Provide the (x, y) coordinate of the cell's center where the given text is located.  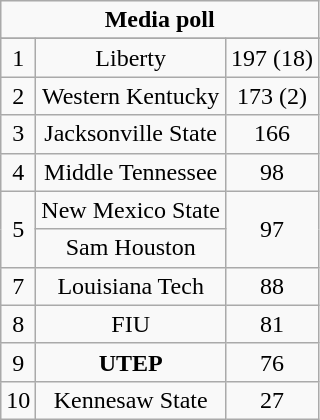
Middle Tennessee (131, 172)
Media poll (160, 20)
7 (18, 286)
Jacksonville State (131, 134)
Sam Houston (131, 248)
Kennesaw State (131, 400)
4 (18, 172)
166 (272, 134)
197 (18) (272, 58)
27 (272, 400)
8 (18, 324)
2 (18, 96)
3 (18, 134)
New Mexico State (131, 210)
76 (272, 362)
81 (272, 324)
Louisiana Tech (131, 286)
88 (272, 286)
98 (272, 172)
10 (18, 400)
Liberty (131, 58)
9 (18, 362)
1 (18, 58)
97 (272, 229)
5 (18, 229)
173 (2) (272, 96)
UTEP (131, 362)
Western Kentucky (131, 96)
FIU (131, 324)
